Detect which cell encompasses the target text, then output its (x, y) center coordinate. 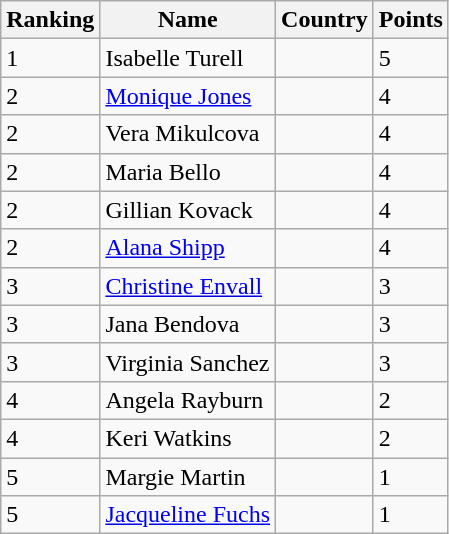
Isabelle Turell (188, 58)
Name (188, 20)
Alana Shipp (188, 248)
Points (410, 20)
Country (325, 20)
Maria Bello (188, 172)
Keri Watkins (188, 438)
Vera Mikulcova (188, 134)
Angela Rayburn (188, 400)
Jacqueline Fuchs (188, 515)
Christine Envall (188, 286)
Jana Bendova (188, 324)
Ranking (50, 20)
Margie Martin (188, 477)
Monique Jones (188, 96)
Virginia Sanchez (188, 362)
Gillian Kovack (188, 210)
